For the text-containing cell, return its midpoint in (X, Y) coordinate format. 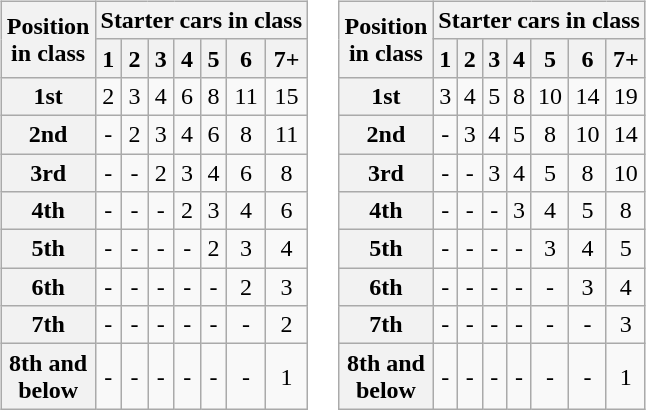
15 (287, 96)
19 (626, 96)
